Search for the cell housing the specified text and yield its (X, Y) center coordinate. 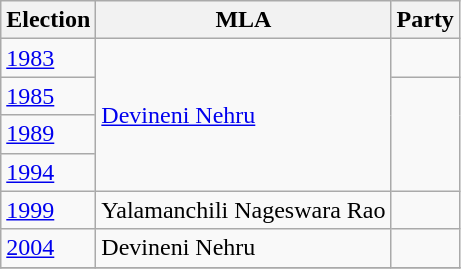
1999 (48, 210)
1985 (48, 96)
MLA (244, 20)
1994 (48, 172)
Election (48, 20)
1989 (48, 134)
2004 (48, 248)
1983 (48, 58)
Party (425, 20)
Yalamanchili Nageswara Rao (244, 210)
